Detect which cell encompasses the target text, then output its (X, Y) center coordinate. 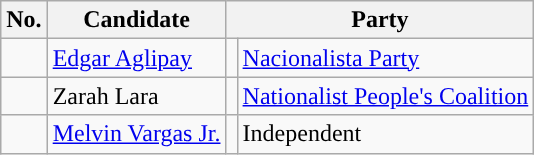
Melvin Vargas Jr. (136, 134)
Candidate (136, 20)
Edgar Aglipay (136, 58)
Zarah Lara (136, 96)
No. (24, 20)
Nationalist People's Coalition (386, 96)
Party (380, 20)
Nacionalista Party (386, 58)
Independent (386, 134)
